Detect which cell encompasses the target text, then output its (X, Y) center coordinate. 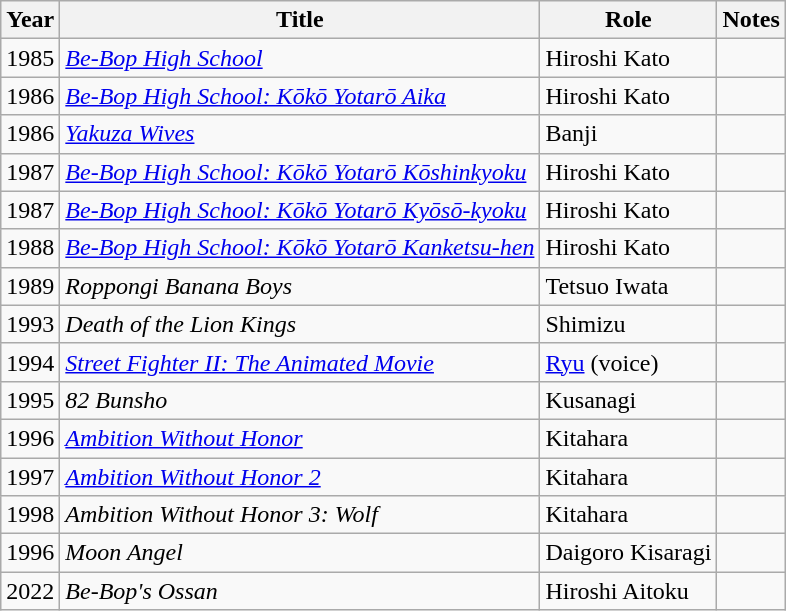
1994 (30, 362)
Shimizu (628, 324)
Be-Bop High School: Kōkō Yotarō Kanketsu-hen (300, 248)
Role (628, 20)
1993 (30, 324)
1995 (30, 400)
Be-Bop's Ossan (300, 591)
1989 (30, 286)
82 Bunsho (300, 400)
1998 (30, 515)
1985 (30, 58)
Banji (628, 134)
Street Fighter II: The Animated Movie (300, 362)
Be-Bop High School: Kōkō Yotarō Aika (300, 96)
2022 (30, 591)
Yakuza Wives (300, 134)
Tetsuo Iwata (628, 286)
Title (300, 20)
Ambition Without Honor 3: Wolf (300, 515)
Be-Bop High School (300, 58)
Kusanagi (628, 400)
Year (30, 20)
Be-Bop High School: Kōkō Yotarō Kyōsō-kyoku (300, 210)
Be-Bop High School: Kōkō Yotarō Kōshinkyoku (300, 172)
Ambition Without Honor 2 (300, 477)
Notes (751, 20)
Hiroshi Aitoku (628, 591)
Moon Angel (300, 553)
1997 (30, 477)
Ryu (voice) (628, 362)
1988 (30, 248)
Death of the Lion Kings (300, 324)
Ambition Without Honor (300, 438)
Daigoro Kisaragi (628, 553)
Roppongi Banana Boys (300, 286)
